Extract the (X, Y) coordinate from the center of the cell holding the provided text.  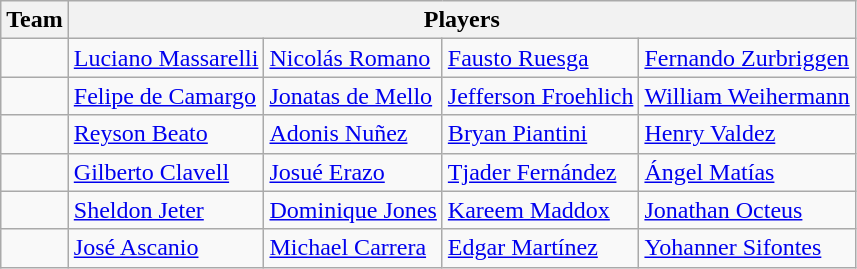
Luciano Massarelli (166, 58)
Yohanner Sifontes (747, 248)
Reyson Beato (166, 134)
Henry Valdez (747, 134)
Fernando Zurbriggen (747, 58)
Bryan Piantini (540, 134)
Adonis Nuñez (353, 134)
Dominique Jones (353, 210)
Jonatas de Mello (353, 96)
Tjader Fernández (540, 172)
Josué Erazo (353, 172)
Michael Carrera (353, 248)
Jefferson Froehlich (540, 96)
Felipe de Camargo (166, 96)
Team (35, 20)
José Ascanio (166, 248)
Gilberto Clavell (166, 172)
Ángel Matías (747, 172)
Fausto Ruesga (540, 58)
Edgar Martínez (540, 248)
Kareem Maddox (540, 210)
Jonathan Octeus (747, 210)
Players (462, 20)
William Weihermann (747, 96)
Sheldon Jeter (166, 210)
Nicolás Romano (353, 58)
